Return the (X, Y) coordinate for the center point of the cell that contains the specified text.  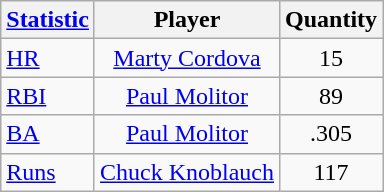
Statistic (48, 20)
Quantity (332, 20)
15 (332, 58)
Marty Cordova (186, 58)
89 (332, 96)
BA (48, 134)
RBI (48, 96)
Runs (48, 172)
Player (186, 20)
117 (332, 172)
HR (48, 58)
Chuck Knoblauch (186, 172)
.305 (332, 134)
